Provide the (X, Y) coordinate of the cell's center where the given text is located.  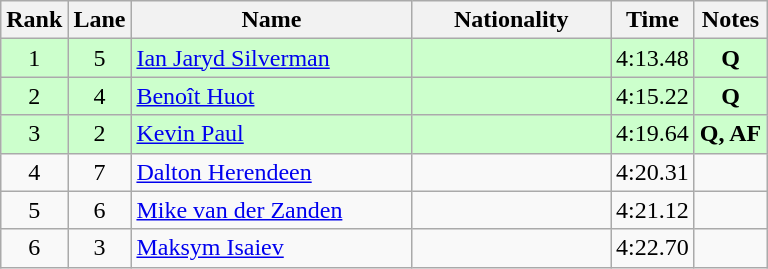
Rank (34, 20)
Q, AF (730, 134)
1 (34, 58)
4:21.12 (653, 210)
4:19.64 (653, 134)
4:20.31 (653, 172)
Ian Jaryd Silverman (272, 58)
Dalton Herendeen (272, 172)
4:22.70 (653, 248)
Mike van der Zanden (272, 210)
Lane (100, 20)
Time (653, 20)
Nationality (512, 20)
4:15.22 (653, 96)
4:13.48 (653, 58)
Notes (730, 20)
Benoît Huot (272, 96)
Maksym Isaiev (272, 248)
Kevin Paul (272, 134)
7 (100, 172)
Name (272, 20)
